From the cell containing the given text, extract its center point as [X, Y] coordinate. 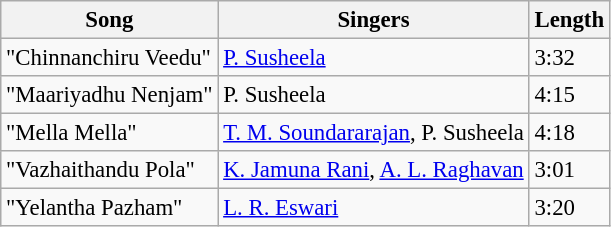
Singers [374, 20]
"Mella Mella" [110, 133]
Length [569, 20]
"Yelantha Pazham" [110, 208]
3:32 [569, 58]
T. M. Soundararajan, P. Susheela [374, 133]
3:01 [569, 170]
"Vazhaithandu Pola" [110, 170]
4:18 [569, 133]
"Chinnanchiru Veedu" [110, 58]
"Maariyadhu Nenjam" [110, 95]
K. Jamuna Rani, A. L. Raghavan [374, 170]
L. R. Eswari [374, 208]
3:20 [569, 208]
4:15 [569, 95]
Song [110, 20]
